Provide the (x, y) coordinate of the cell's center where the given text is located.  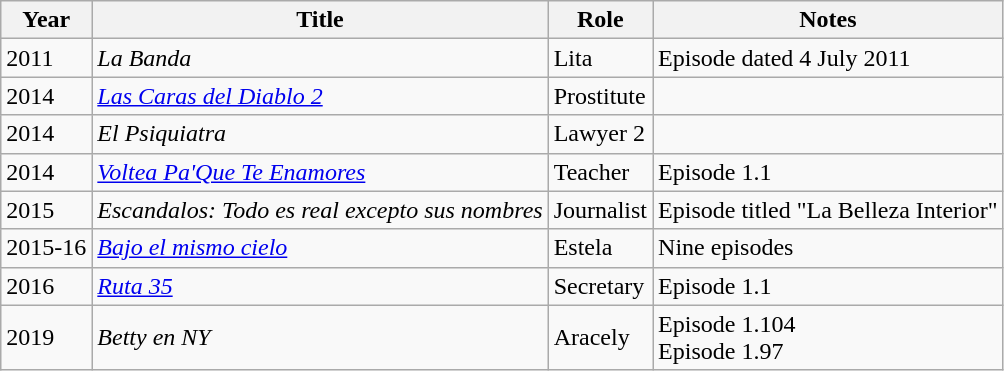
Las Caras del Diablo 2 (320, 96)
La Banda (320, 58)
Secretary (600, 286)
Estela (600, 248)
Bajo el mismo cielo (320, 248)
Ruta 35 (320, 286)
Nine episodes (828, 248)
Episode 1.104Episode 1.97 (828, 338)
Role (600, 20)
2019 (46, 338)
Lita (600, 58)
Title (320, 20)
Lawyer 2 (600, 134)
2016 (46, 286)
Notes (828, 20)
El Psiquiatra (320, 134)
Episode titled "La Belleza Interior" (828, 210)
Aracely (600, 338)
Journalist (600, 210)
Teacher (600, 172)
2015 (46, 210)
Year (46, 20)
2011 (46, 58)
Betty en NY (320, 338)
Voltea Pa'Que Te Enamores (320, 172)
Prostitute (600, 96)
2015-16 (46, 248)
Episode dated 4 July 2011 (828, 58)
Escandalos: Todo es real excepto sus nombres (320, 210)
